Return the [X, Y] coordinate for the center point of the cell that contains the specified text.  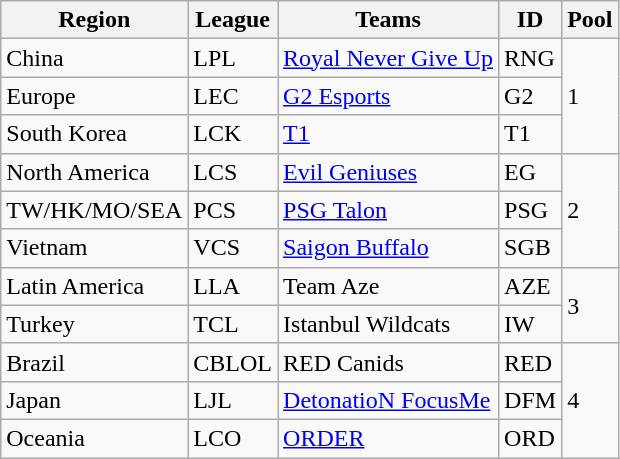
Latin America [94, 286]
Japan [94, 400]
South Korea [94, 134]
4 [590, 400]
LLA [233, 286]
3 [590, 305]
LJL [233, 400]
PSG Talon [388, 210]
Region [94, 20]
LCK [233, 134]
EG [530, 172]
DFM [530, 400]
Brazil [94, 362]
2 [590, 210]
ORDER [388, 438]
Europe [94, 96]
Saigon Buffalo [388, 248]
Turkey [94, 324]
Team Aze [388, 286]
Royal Never Give Up [388, 58]
LEC [233, 96]
1 [590, 96]
RED Canids [388, 362]
DetonatioN FocusMe [388, 400]
Istanbul Wildcats [388, 324]
Pool [590, 20]
North America [94, 172]
ORD [530, 438]
RNG [530, 58]
RED [530, 362]
PCS [233, 210]
AZE [530, 286]
SGB [530, 248]
Oceania [94, 438]
VCS [233, 248]
IW [530, 324]
LPL [233, 58]
TW/HK/MO/SEA [94, 210]
Evil Geniuses [388, 172]
CBLOL [233, 362]
China [94, 58]
PSG [530, 210]
LCS [233, 172]
G2 Esports [388, 96]
Vietnam [94, 248]
League [233, 20]
Teams [388, 20]
ID [530, 20]
TCL [233, 324]
G2 [530, 96]
LCO [233, 438]
